Search for the cell housing the specified text and yield its (x, y) center coordinate. 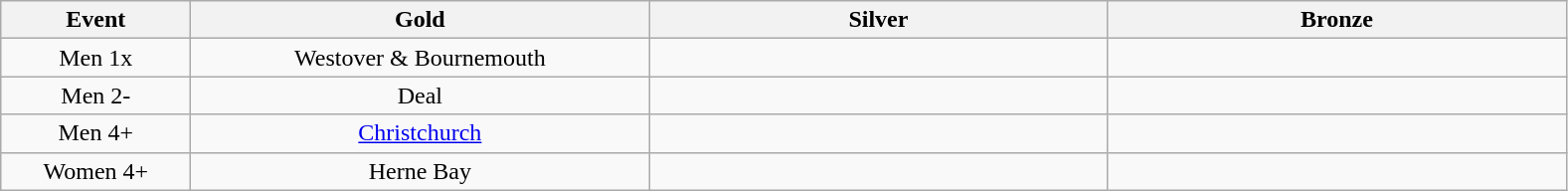
Men 1x (95, 58)
Herne Bay (420, 171)
Deal (420, 95)
Men 2- (95, 95)
Women 4+ (95, 171)
Silver (879, 20)
Event (95, 20)
Gold (420, 20)
Men 4+ (95, 133)
Westover & Bournemouth (420, 58)
Christchurch (420, 133)
Bronze (1336, 20)
